Capture the cell that displays the provided text and extract its (x, y) central coordinate. 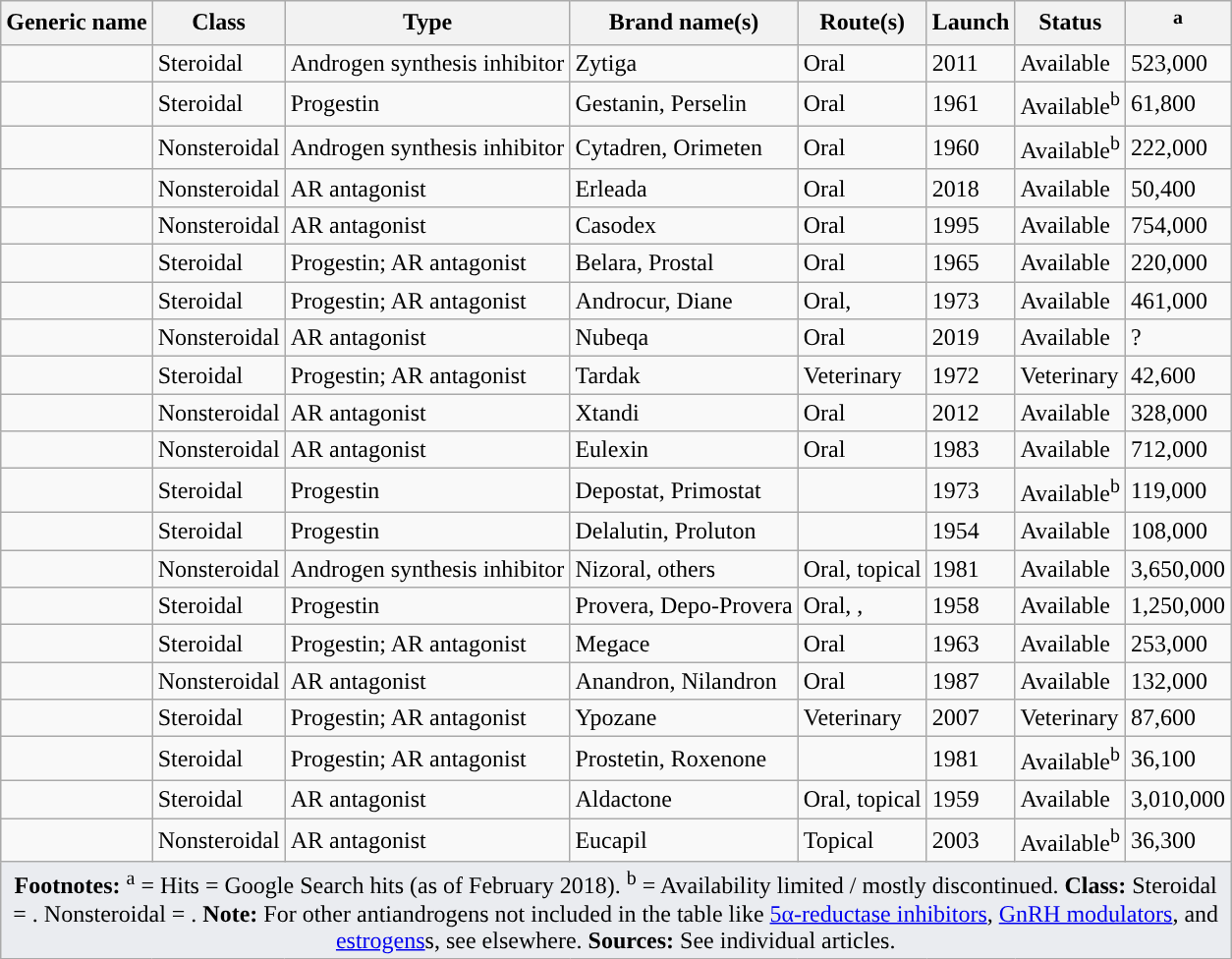
Megace (684, 644)
108,000 (1179, 532)
Erleada (684, 188)
? (1179, 338)
461,000 (1179, 301)
36,100 (1179, 759)
Ypozane (684, 718)
Eulexin (684, 450)
3,650,000 (1179, 569)
Cytadren, Orimeten (684, 147)
1965 (971, 263)
2007 (971, 718)
523,000 (1179, 63)
1960 (971, 147)
2003 (971, 841)
a (1179, 24)
1983 (971, 450)
Oral, , (863, 606)
2018 (971, 188)
1958 (971, 606)
Gestanin, Perselin (684, 104)
712,000 (1179, 450)
Androcur, Diane (684, 301)
Depostat, Primostat (684, 491)
132,000 (1179, 681)
2012 (971, 413)
Eucapil (684, 841)
Status (1071, 24)
220,000 (1179, 263)
2019 (971, 338)
119,000 (1179, 491)
Anandron, Nilandron (684, 681)
Class (218, 24)
1954 (971, 532)
Aldactone (684, 799)
Nizoral, others (684, 569)
Oral, (863, 301)
Nubeqa (684, 338)
1963 (971, 644)
2011 (971, 63)
Belara, Prostal (684, 263)
Brand name(s) (684, 24)
253,000 (1179, 644)
1959 (971, 799)
Provera, Depo-Provera (684, 606)
Prostetin, Roxenone (684, 759)
42,600 (1179, 375)
Type (427, 24)
Zytiga (684, 63)
Delalutin, Proluton (684, 532)
1972 (971, 375)
50,400 (1179, 188)
1961 (971, 104)
61,800 (1179, 104)
Casodex (684, 226)
1,250,000 (1179, 606)
1995 (971, 226)
754,000 (1179, 226)
328,000 (1179, 413)
36,300 (1179, 841)
Launch (971, 24)
Route(s) (863, 24)
87,600 (1179, 718)
222,000 (1179, 147)
Generic name (77, 24)
Tardak (684, 375)
Topical (863, 841)
3,010,000 (1179, 799)
1987 (971, 681)
Xtandi (684, 413)
